Provide the [X, Y] coordinate of the cell's center where the given text is located.  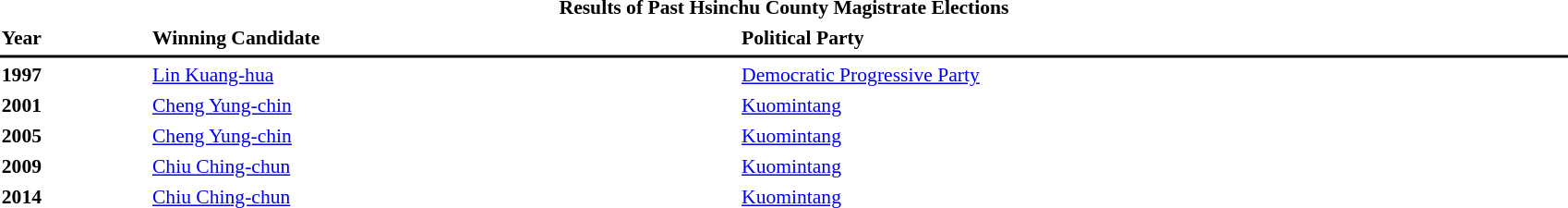
Year [74, 38]
Lin Kuang-hua [443, 75]
Democratic Progressive Party [1154, 75]
1997 [74, 75]
2009 [74, 166]
2001 [74, 105]
Winning Candidate [443, 38]
Political Party [1154, 38]
2005 [74, 136]
Chiu Ching-chun [443, 166]
